Detect which cell encompasses the target text, then output its (X, Y) center coordinate. 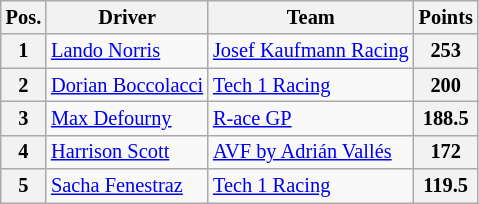
AVF by Adrián Vallés (311, 152)
Harrison Scott (127, 152)
Josef Kaufmann Racing (311, 51)
Dorian Boccolacci (127, 85)
2 (24, 85)
200 (446, 85)
172 (446, 152)
4 (24, 152)
Driver (127, 17)
R-ace GP (311, 118)
Lando Norris (127, 51)
Max Defourny (127, 118)
Sacha Fenestraz (127, 186)
119.5 (446, 186)
Team (311, 17)
Pos. (24, 17)
5 (24, 186)
188.5 (446, 118)
253 (446, 51)
Points (446, 17)
1 (24, 51)
3 (24, 118)
